Identify which cell holds the provided text, then report its (X, Y) central coordinate. 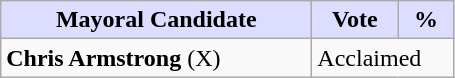
Chris Armstrong (X) (156, 58)
Vote (355, 20)
Mayoral Candidate (156, 20)
Acclaimed (383, 58)
% (426, 20)
